Determine the (X, Y) coordinate at the center of the cell enclosing the given text.  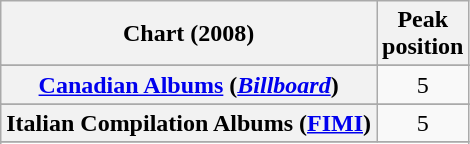
Italian Compilation Albums (FIMI) (189, 123)
Chart (2008) (189, 34)
Peakposition (423, 34)
Canadian Albums (Billboard) (189, 85)
